Extract the (X, Y) coordinate from the center of the cell holding the provided text.  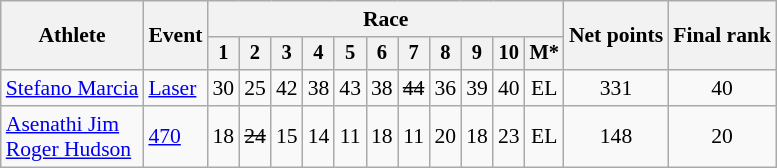
Net points (616, 36)
1 (223, 54)
Stefano Marcia (72, 88)
44 (414, 88)
30 (223, 88)
2 (255, 54)
10 (509, 54)
148 (616, 136)
14 (319, 136)
9 (477, 54)
4 (319, 54)
5 (350, 54)
Event (175, 36)
42 (287, 88)
43 (350, 88)
3 (287, 54)
Asenathi JimRoger Hudson (72, 136)
Final rank (722, 36)
25 (255, 88)
36 (445, 88)
15 (287, 136)
39 (477, 88)
470 (175, 136)
M* (544, 54)
7 (414, 54)
Race (385, 19)
Athlete (72, 36)
8 (445, 54)
Laser (175, 88)
331 (616, 88)
23 (509, 136)
24 (255, 136)
6 (382, 54)
